Determine the [x, y] coordinate at the center of the cell enclosing the given text.  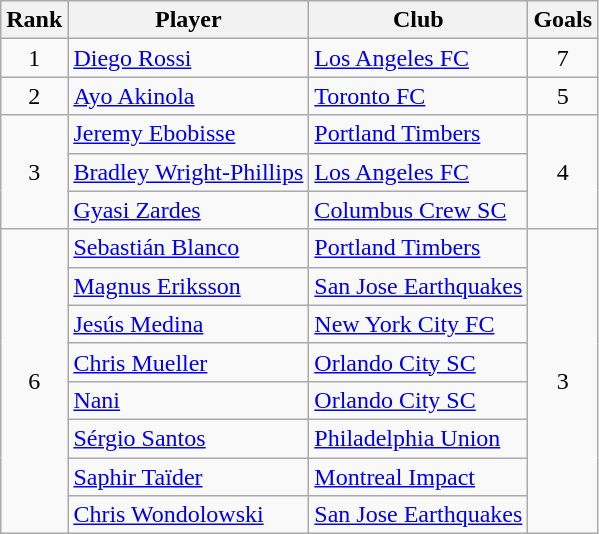
Gyasi Zardes [188, 210]
New York City FC [418, 324]
Jesús Medina [188, 324]
4 [563, 172]
Chris Mueller [188, 362]
Nani [188, 400]
Saphir Taïder [188, 477]
Chris Wondolowski [188, 515]
Montreal Impact [418, 477]
Philadelphia Union [418, 438]
1 [34, 58]
Ayo Akinola [188, 96]
Jeremy Ebobisse [188, 134]
Bradley Wright-Phillips [188, 172]
Sérgio Santos [188, 438]
Rank [34, 20]
7 [563, 58]
Club [418, 20]
Columbus Crew SC [418, 210]
Diego Rossi [188, 58]
6 [34, 381]
5 [563, 96]
Toronto FC [418, 96]
Goals [563, 20]
Magnus Eriksson [188, 286]
Player [188, 20]
2 [34, 96]
Sebastián Blanco [188, 248]
